Provide the [x, y] coordinate of the cell's center where the given text is located.  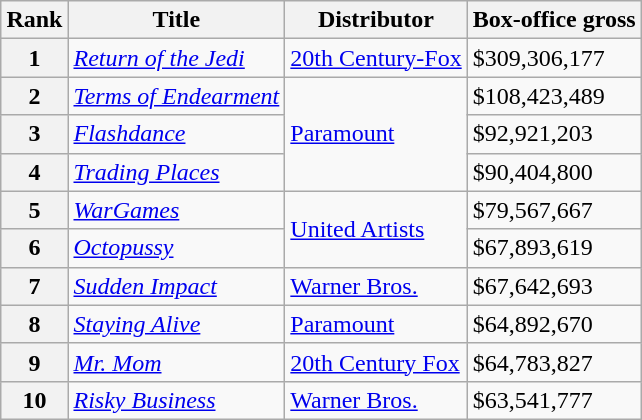
20th Century-Fox [376, 58]
$108,423,489 [554, 96]
United Artists [376, 229]
10 [34, 400]
9 [34, 362]
Staying Alive [176, 324]
Risky Business [176, 400]
$67,893,619 [554, 248]
Title [176, 20]
6 [34, 248]
$67,642,693 [554, 286]
Distributor [376, 20]
$63,541,777 [554, 400]
Flashdance [176, 134]
$90,404,800 [554, 172]
3 [34, 134]
Octopussy [176, 248]
Mr. Mom [176, 362]
Trading Places [176, 172]
4 [34, 172]
Return of the Jedi [176, 58]
20th Century Fox [376, 362]
$79,567,667 [554, 210]
Sudden Impact [176, 286]
Rank [34, 20]
1 [34, 58]
$309,306,177 [554, 58]
$64,783,827 [554, 362]
$64,892,670 [554, 324]
WarGames [176, 210]
7 [34, 286]
8 [34, 324]
5 [34, 210]
2 [34, 96]
$92,921,203 [554, 134]
Box-office gross [554, 20]
Terms of Endearment [176, 96]
